Find where the given text appears and provide that cell's center as [X, Y] coordinate. 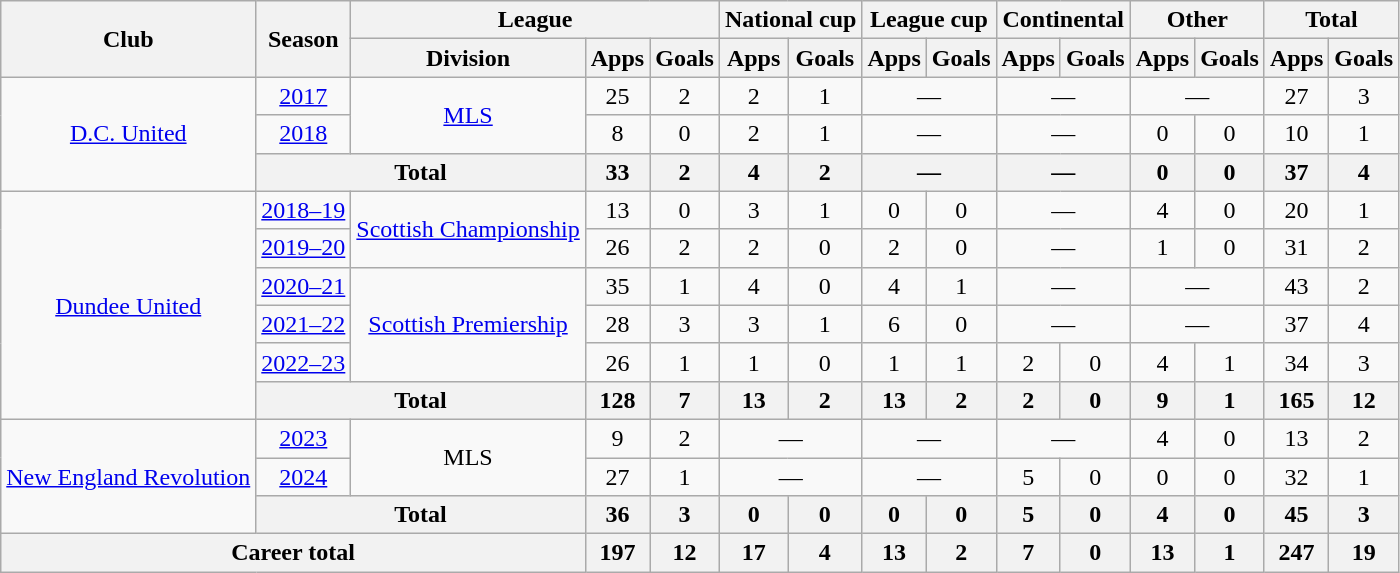
34 [1296, 362]
2022–23 [304, 362]
2023 [304, 438]
45 [1296, 515]
247 [1296, 553]
31 [1296, 248]
Scottish Championship [468, 229]
197 [617, 553]
Other [1197, 20]
2024 [304, 477]
2018 [304, 134]
128 [617, 400]
2019–20 [304, 248]
17 [753, 553]
2021–22 [304, 324]
Club [128, 39]
8 [617, 134]
Continental [1063, 20]
20 [1296, 210]
Career total [294, 553]
2018–19 [304, 210]
35 [617, 286]
43 [1296, 286]
165 [1296, 400]
33 [617, 172]
Season [304, 39]
Scottish Premiership [468, 324]
36 [617, 515]
6 [894, 324]
Division [468, 58]
10 [1296, 134]
28 [617, 324]
D.C. United [128, 134]
League cup [929, 20]
League [536, 20]
32 [1296, 477]
Dundee United [128, 305]
National cup [790, 20]
19 [1364, 553]
New England Revolution [128, 476]
2017 [304, 96]
25 [617, 96]
2020–21 [304, 286]
